Search for the cell housing the specified text and yield its (x, y) center coordinate. 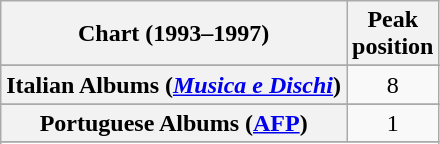
1 (393, 123)
8 (393, 85)
Peakposition (393, 34)
Portuguese Albums (AFP) (174, 123)
Chart (1993–1997) (174, 34)
Italian Albums (Musica e Dischi) (174, 85)
